Output the (x, y) coordinate of the center of the cell containing the given text.  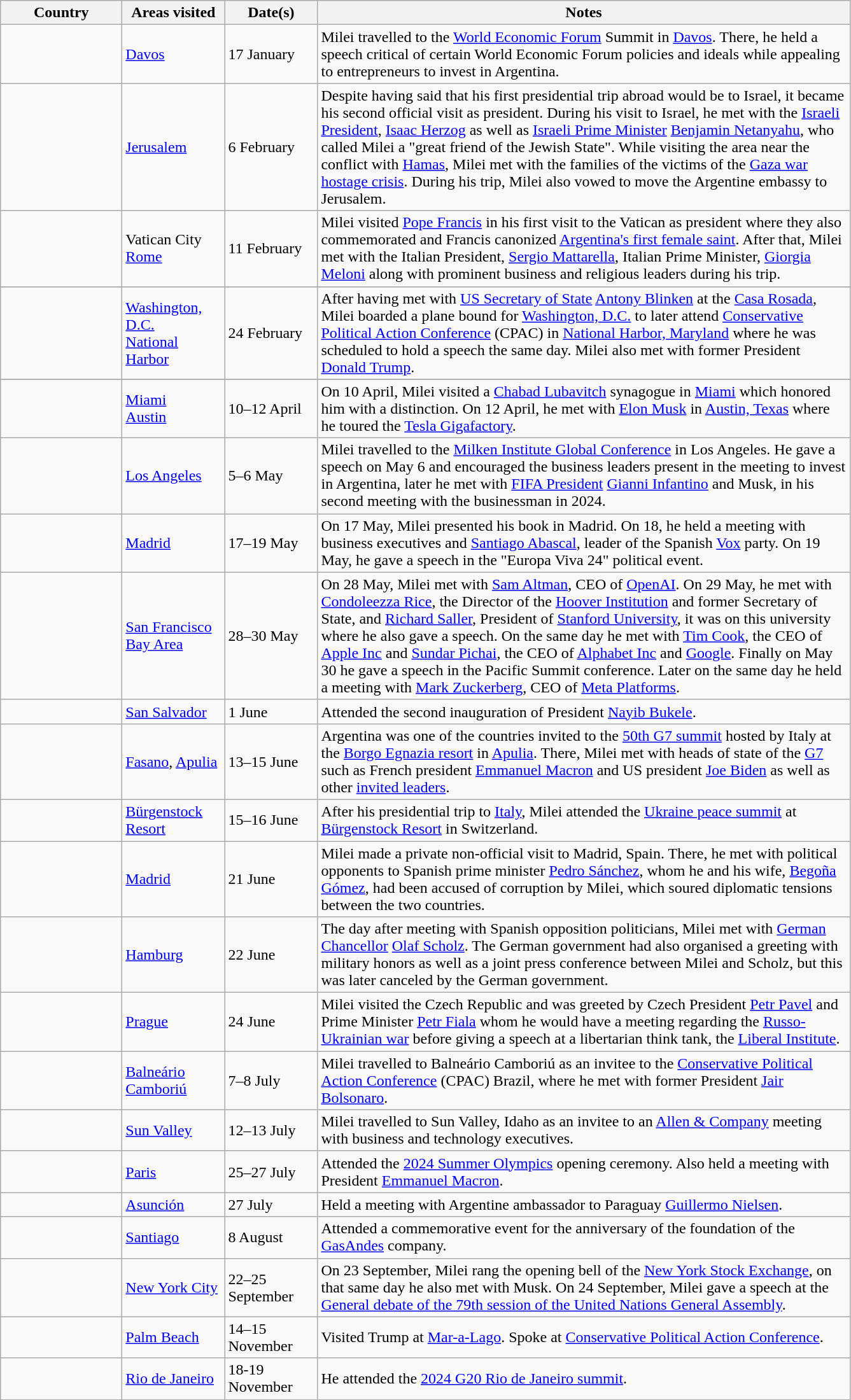
Held a meeting with Argentine ambassador to Paraguay Guillermo Nielsen. (584, 1205)
13–15 June (271, 761)
After his presidential trip to Italy, Milei attended the Ukraine peace summit at Bürgenstock Resort in Switzerland. (584, 820)
5–6 May (271, 476)
22–25 September (271, 1287)
11 February (271, 248)
Paris (173, 1172)
San Francisco Bay Area (173, 636)
28–30 May (271, 636)
10–12 April (271, 409)
Vatican CityRome (173, 248)
Washington, D.C.National Harbor (173, 333)
Balneário Camboriú (173, 1081)
Davos (173, 54)
Rio de Janeiro (173, 1378)
12–13 July (271, 1130)
Notes (584, 13)
Attended a commemorative event for the anniversary of the foundation of the GasAndes company. (584, 1237)
MiamiAustin (173, 409)
Bürgenstock Resort (173, 820)
Country (61, 13)
22 June (271, 955)
New York City (173, 1287)
25–27 July (271, 1172)
Asunción (173, 1205)
Date(s) (271, 13)
Fasano, Apulia (173, 761)
17 January (271, 54)
Palm Beach (173, 1338)
Jerusalem (173, 147)
Hamburg (173, 955)
Santiago (173, 1237)
15–16 June (271, 820)
27 July (271, 1205)
Los Angeles (173, 476)
Prague (173, 1022)
17–19 May (271, 543)
Attended the second inauguration of President Nayib Bukele. (584, 711)
1 June (271, 711)
24 February (271, 333)
Attended the 2024 Summer Olympics opening ceremony. Also held a meeting with President Emmanuel Macron. (584, 1172)
Visited Trump at Mar-a-Lago. Spoke at Conservative Political Action Conference. (584, 1338)
24 June (271, 1022)
Milei travelled to Sun Valley, Idaho as an invitee to an Allen & Company meeting with business and technology executives. (584, 1130)
San Salvador (173, 711)
7–8 July (271, 1081)
He attended the 2024 G20 Rio de Janeiro summit. (584, 1378)
18-19 November (271, 1378)
Sun Valley (173, 1130)
8 August (271, 1237)
21 June (271, 879)
6 February (271, 147)
Areas visited (173, 13)
14–15 November (271, 1338)
